Search for the cell housing the specified text and yield its (X, Y) center coordinate. 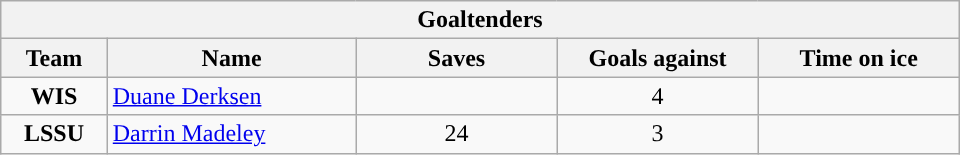
4 (658, 96)
LSSU (54, 134)
Team (54, 58)
WIS (54, 96)
Goals against (658, 58)
Time on ice (858, 58)
3 (658, 134)
Goaltenders (480, 20)
Duane Derksen (232, 96)
Saves (456, 58)
24 (456, 134)
Darrin Madeley (232, 134)
Name (232, 58)
